Return [X, Y] of the center of cell containing provided text 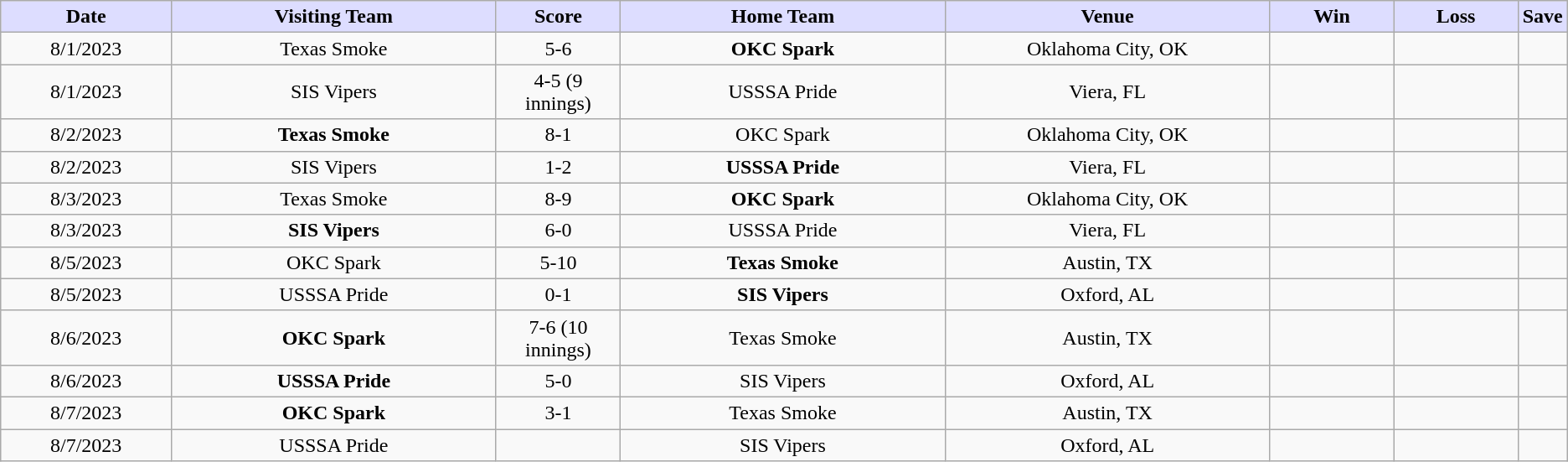
Home Team [782, 17]
Date [86, 17]
8-9 [558, 199]
0-1 [558, 294]
6-0 [558, 231]
Venue [1107, 17]
Loss [1456, 17]
3-1 [558, 413]
8-1 [558, 135]
Win [1332, 17]
1-2 [558, 167]
4-5 (9 innings) [558, 92]
7-6 (10 innings) [558, 337]
5-0 [558, 381]
Score [558, 17]
Visiting Team [334, 17]
Save [1543, 17]
5-10 [558, 262]
5-6 [558, 49]
